From the cell containing the given text, extract its center point as (X, Y) coordinate. 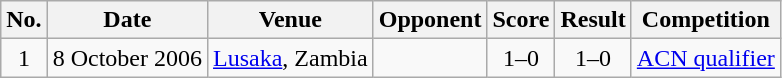
ACN qualifier (706, 58)
Opponent (430, 20)
No. (24, 20)
Competition (706, 20)
Venue (291, 20)
Date (127, 20)
8 October 2006 (127, 58)
1 (24, 58)
Score (521, 20)
Lusaka, Zambia (291, 58)
Result (593, 20)
